Detect which cell encompasses the target text, then output its (X, Y) center coordinate. 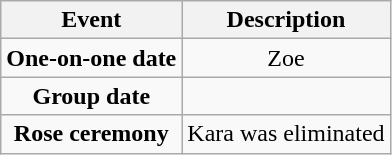
Description (286, 20)
Rose ceremony (92, 134)
Group date (92, 96)
Event (92, 20)
Zoe (286, 58)
One-on-one date (92, 58)
Kara was eliminated (286, 134)
